Return the (X, Y) coordinate for the center point of the cell that contains the specified text.  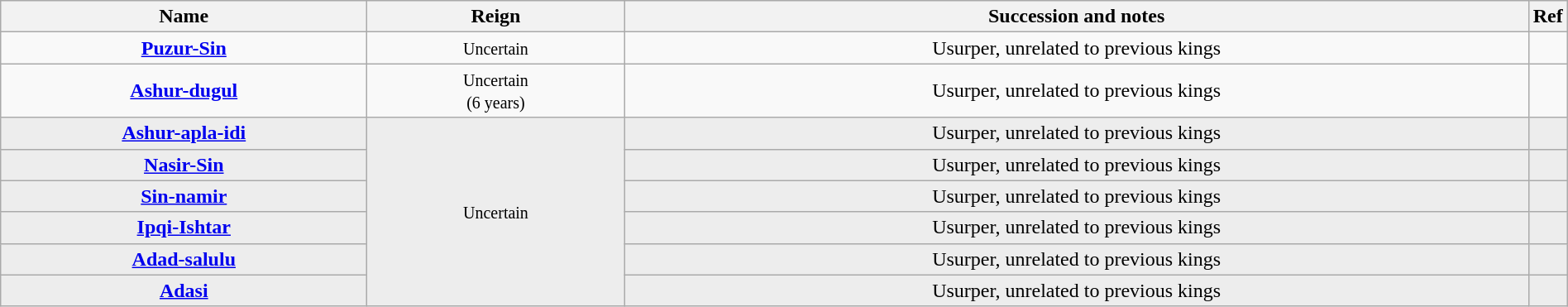
Puzur-Sin (184, 48)
Adasi (184, 290)
Ashur-apla-idi (184, 133)
Reign (496, 17)
Ashur-dugul (184, 91)
Ipqi-Ishtar (184, 228)
Adad-salulu (184, 259)
Sin-namir (184, 196)
Name (184, 17)
Uncertain(6 years) (496, 91)
Nasir-Sin (184, 165)
Ref (1548, 17)
Succession and notes (1077, 17)
